Return the [X, Y] coordinate for the center point of the cell that contains the specified text.  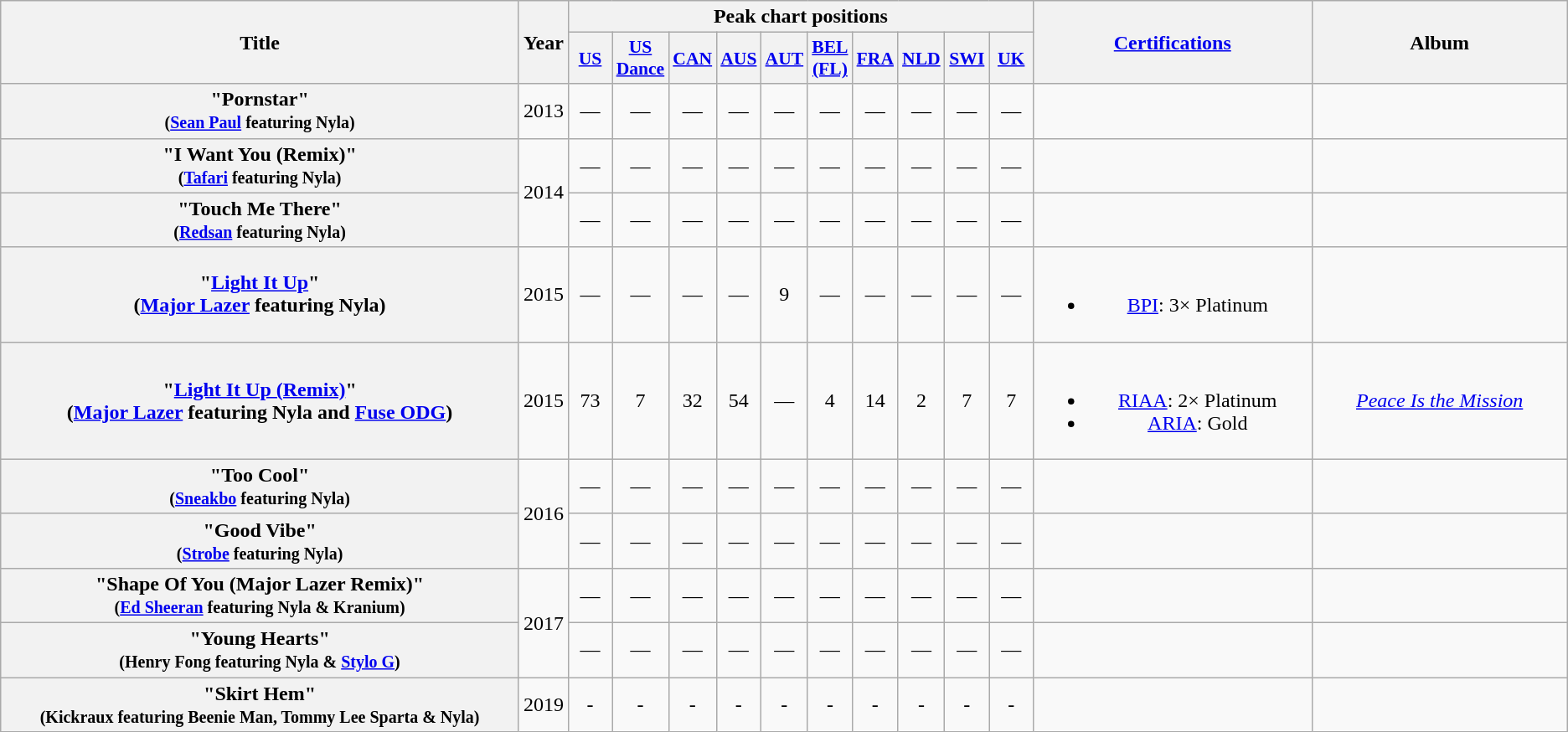
"Pornstar" (Sean Paul featuring Nyla) [260, 111]
2014 [543, 193]
Album [1439, 42]
USDance [641, 59]
US [590, 59]
Certifications [1173, 42]
"Skirt Hem" (Kickraux featuring Beenie Man, Tommy Lee Sparta & Nyla) [260, 704]
2019 [543, 704]
Title [260, 42]
73 [590, 400]
32 [692, 400]
2013 [543, 111]
Peak chart positions [801, 17]
"Good Vibe"(Strobe featuring Nyla) [260, 541]
54 [739, 400]
2 [921, 400]
"I Want You (Remix)"(Tafari featuring Nyla) [260, 166]
14 [875, 400]
AUT [785, 59]
RIAA: 2× PlatinumARIA: Gold [1173, 400]
SWI [967, 59]
"Shape Of You (Major Lazer Remix)" (Ed Sheeran featuring Nyla & Kranium) [260, 595]
CAN [692, 59]
Peace Is the Mission [1439, 400]
AUS [739, 59]
"Light It Up"(Major Lazer featuring Nyla) [260, 295]
4 [829, 400]
2017 [543, 622]
"Young Hearts" (Henry Fong featuring Nyla & Stylo G) [260, 650]
9 [785, 295]
Year [543, 42]
"Too Cool"(Sneakbo featuring Nyla) [260, 486]
BPI: 3× Platinum [1173, 295]
"Light It Up (Remix)"(Major Lazer featuring Nyla and Fuse ODG) [260, 400]
2016 [543, 513]
UK [1011, 59]
"Touch Me There"(Redsan featuring Nyla) [260, 219]
NLD [921, 59]
FRA [875, 59]
BEL (FL) [829, 59]
